Return the (X, Y) coordinate for the center point of the cell that contains the specified text.  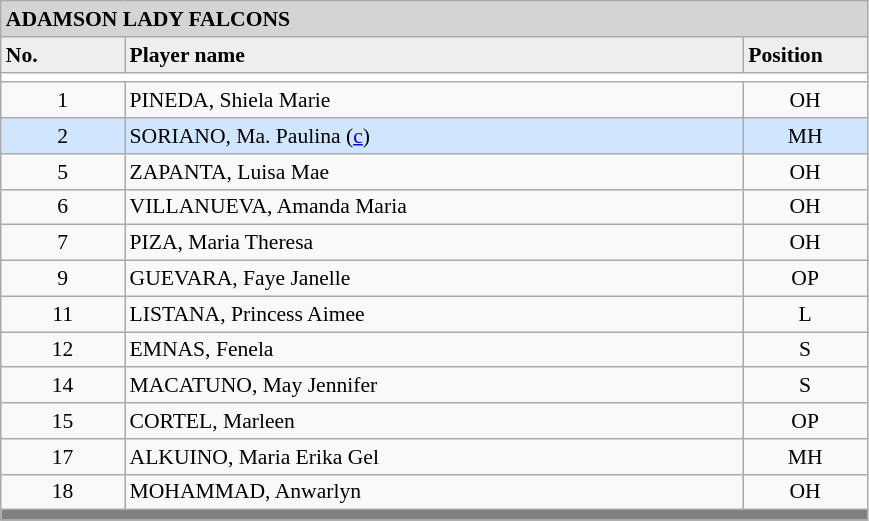
Player name (434, 55)
LISTANA, Princess Aimee (434, 314)
ZAPANTA, Luisa Mae (434, 172)
12 (63, 350)
MOHAMMAD, Anwarlyn (434, 492)
5 (63, 172)
EMNAS, Fenela (434, 350)
11 (63, 314)
18 (63, 492)
1 (63, 101)
7 (63, 243)
VILLANUEVA, Amanda Maria (434, 207)
CORTEL, Marleen (434, 421)
14 (63, 386)
MACATUNO, May Jennifer (434, 386)
SORIANO, Ma. Paulina (c) (434, 136)
L (805, 314)
PINEDA, Shiela Marie (434, 101)
2 (63, 136)
GUEVARA, Faye Janelle (434, 279)
9 (63, 279)
ADAMSON LADY FALCONS (434, 19)
No. (63, 55)
6 (63, 207)
15 (63, 421)
ALKUINO, Maria Erika Gel (434, 457)
Position (805, 55)
PIZA, Maria Theresa (434, 243)
17 (63, 457)
